Find where the given text appears and provide that cell's center as [X, Y] coordinate. 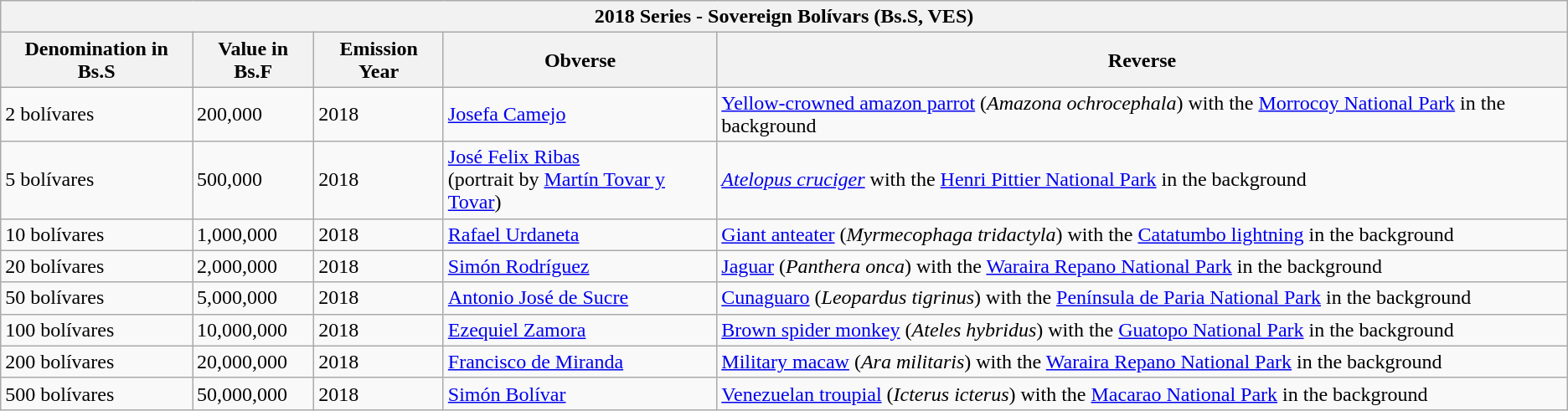
50 bolívares [97, 298]
5 bolívares [97, 180]
100 bolívares [97, 330]
Giant anteater (Myrmecophaga tridactyla) with the Catatumbo lightning in the background [1142, 234]
500 bolívares [97, 393]
Josefa Camejo [580, 114]
5,000,000 [253, 298]
2 bolívares [97, 114]
Venezuelan troupial (Icterus icterus) with the Macarao National Park in the background [1142, 393]
Atelopus cruciger with the Henri Pittier National Park in the background [1142, 180]
Reverse [1142, 60]
50,000,000 [253, 393]
Value in Bs.F [253, 60]
José Felix Ribas (portrait by Martín Tovar y Tovar) [580, 180]
Yellow-crowned amazon parrot (Amazona ochrocephala) with the Morrocoy National Park in the background [1142, 114]
Ezequiel Zamora [580, 330]
Denomination in Bs.S [97, 60]
Simón Rodríguez [580, 266]
Francisco de Miranda [580, 362]
1,000,000 [253, 234]
Emission Year [379, 60]
Brown spider monkey (Ateles hybridus) with the Guatopo National Park in the background [1142, 330]
200,000 [253, 114]
Rafael Urdaneta [580, 234]
Simón Bolívar [580, 393]
2018 Series - Sovereign Bolívars (Bs.S, VES) [784, 17]
Jaguar (Panthera onca) with the Waraira Repano National Park in the background [1142, 266]
2,000,000 [253, 266]
20 bolívares [97, 266]
20,000,000 [253, 362]
10,000,000 [253, 330]
Military macaw (Ara militaris) with the Waraira Repano National Park in the background [1142, 362]
500,000 [253, 180]
Antonio José de Sucre [580, 298]
200 bolívares [97, 362]
Obverse [580, 60]
10 bolívares [97, 234]
Cunaguaro (Leopardus tigrinus) with the Península de Paria National Park in the background [1142, 298]
